Pinpoint the cell where the given text exists, returning its (X, Y) midpoint coordinate. 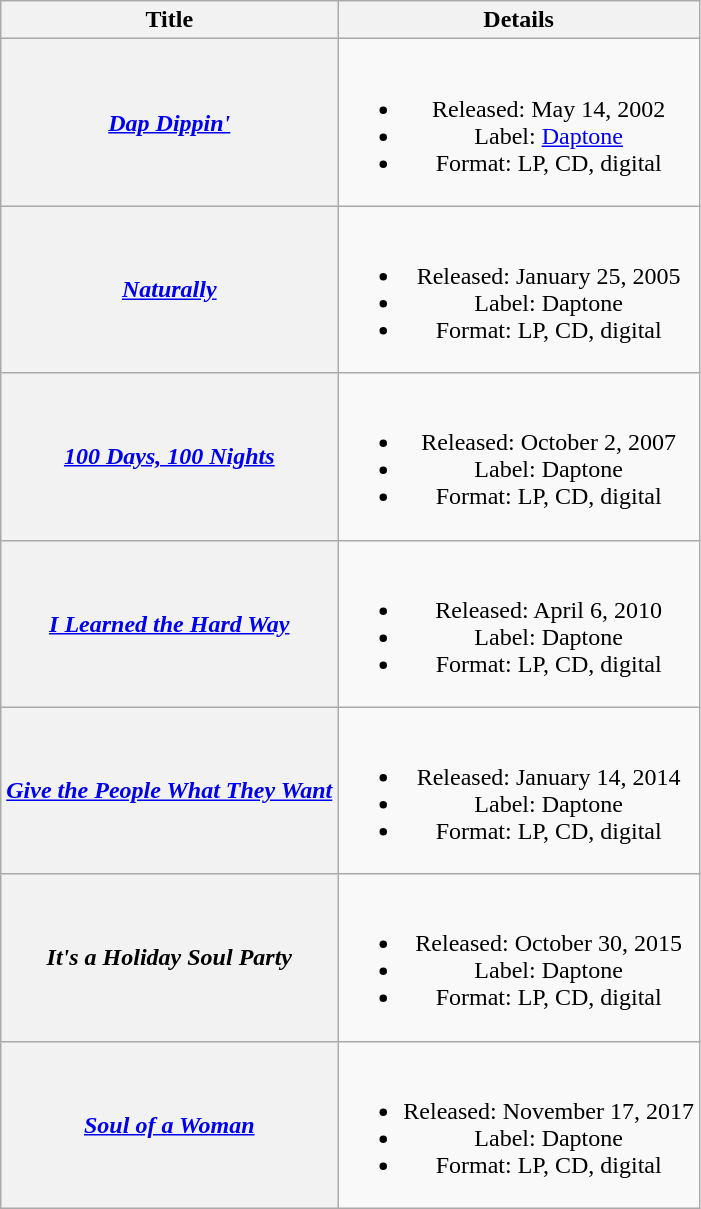
Details (519, 20)
I Learned the Hard Way (170, 624)
Released: May 14, 2002Label: DaptoneFormat: LP, CD, digital (519, 122)
100 Days, 100 Nights (170, 456)
Dap Dippin' (170, 122)
Released: April 6, 2010Label: DaptoneFormat: LP, CD, digital (519, 624)
Released: January 14, 2014Label: DaptoneFormat: LP, CD, digital (519, 790)
Released: October 30, 2015Label: DaptoneFormat: LP, CD, digital (519, 958)
Released: October 2, 2007Label: DaptoneFormat: LP, CD, digital (519, 456)
Released: January 25, 2005Label: DaptoneFormat: LP, CD, digital (519, 290)
Soul of a Woman (170, 1124)
It's a Holiday Soul Party (170, 958)
Naturally (170, 290)
Title (170, 20)
Give the People What They Want (170, 790)
Released: November 17, 2017Label: DaptoneFormat: LP, CD, digital (519, 1124)
